Determine the (x, y) coordinate at the center of the cell enclosing the given text.  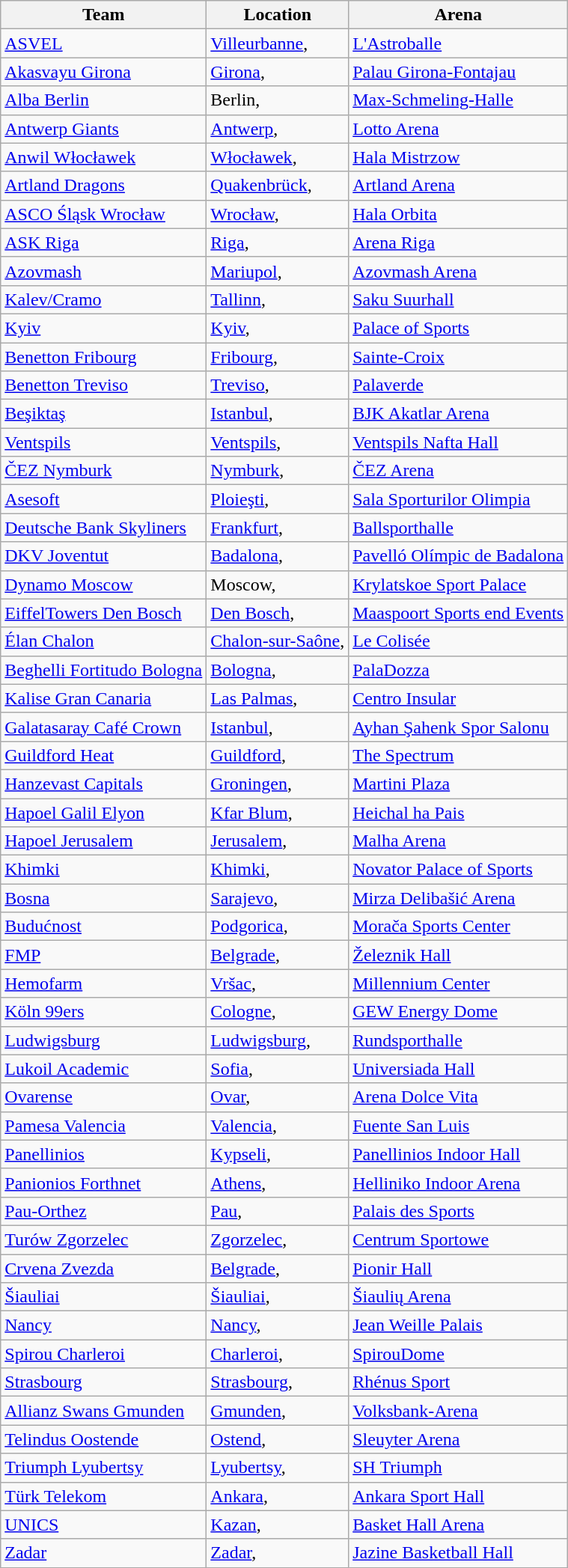
Hala Mistrzow (458, 157)
Strasbourg (103, 1382)
Den Bosch, (278, 613)
Budućnost (103, 927)
Ankara Sport Hall (458, 1496)
ASK Riga (103, 242)
Charleroi, (278, 1354)
Riga, (278, 242)
Šiauliai (103, 1297)
Groningen, (278, 784)
Frankfurt, (278, 528)
Palaverde (458, 385)
EiffelTowers Den Bosch (103, 613)
Zadar, (278, 1553)
ČEZ Arena (458, 471)
Heichal ha Pais (458, 812)
Palau Girona-Fontajau (458, 72)
Tallinn, (278, 299)
Zgorzelec, (278, 1239)
Pau-Orthez (103, 1211)
DKV Joventut (103, 556)
Antwerp, (278, 129)
Ludwigsburg (103, 1040)
Azovmash (103, 271)
Ploieşti, (278, 499)
Hala Orbita (458, 214)
Köln 99ers (103, 1012)
Beghelli Fortitudo Bologna (103, 670)
Berlin, (278, 100)
Khimki, (278, 870)
Allianz Swans Gmunden (103, 1411)
Basket Hall Arena (458, 1525)
Le Colisée (458, 641)
Arena Riga (458, 242)
GEW Energy Dome (458, 1012)
Nancy, (278, 1326)
Ovarense (103, 1097)
Podgorica, (278, 927)
Kalise Gran Canaria (103, 698)
Kypseli, (278, 1154)
Zadar (103, 1553)
Girona, (278, 72)
Team (103, 15)
Železnik Hall (458, 955)
Chalon-sur-Saône, (278, 641)
ASCO Śląsk Wrocław (103, 214)
Ludwigsburg, (278, 1040)
Arena Dolce Vita (458, 1097)
Lotto Arena (458, 129)
Deutsche Bank Skyliners (103, 528)
Kyiv, (278, 328)
Artland Dragons (103, 186)
Panellinios (103, 1154)
Šiaulių Arena (458, 1297)
Volksbank-Arena (458, 1411)
Jerusalem, (278, 841)
Ankara, (278, 1496)
Helliniko Indoor Arena (458, 1183)
Nymburk, (278, 471)
The Spectrum (458, 755)
Ostend, (278, 1439)
Pavelló Olímpic de Badalona (458, 556)
Max-Schmeling-Halle (458, 100)
Élan Chalon (103, 641)
Mirza Delibašić Arena (458, 898)
Hanzevast Capitals (103, 784)
Crvena Zvezda (103, 1269)
Hapoel Galil Elyon (103, 812)
Pamesa Valencia (103, 1126)
PalaDozza (458, 670)
Nancy (103, 1326)
Artland Arena (458, 186)
Strasbourg, (278, 1382)
Turów Zgorzelec (103, 1239)
Rundsporthalle (458, 1040)
Las Palmas, (278, 698)
Włocławek, (278, 157)
Ventspils (103, 442)
Maaspoort Sports end Events (458, 613)
ASVEL (103, 43)
Centro Insular (458, 698)
Ventspils Nafta Hall (458, 442)
Ballsporthalle (458, 528)
Kfar Blum, (278, 812)
Akasvayu Girona (103, 72)
Asesoft (103, 499)
Anwil Włocławek (103, 157)
Spirou Charleroi (103, 1354)
Sleuyter Arena (458, 1439)
Kalev/Cramo (103, 299)
Krylatskoe Sport Palace (458, 585)
Galatasaray Café Crown (103, 727)
Pionir Hall (458, 1269)
Ventspils, (278, 442)
Benetton Fribourg (103, 357)
Palais des Sports (458, 1211)
Benetton Treviso (103, 385)
SH Triumph (458, 1468)
Sarajevo, (278, 898)
Moscow, (278, 585)
Ayhan Şahenk Spor Salonu (458, 727)
ČEZ Nymburk (103, 471)
Rhénus Sport (458, 1382)
Villeurbanne, (278, 43)
Panionios Forthnet (103, 1183)
Guildford, (278, 755)
Lukoil Academic (103, 1069)
Novator Palace of Sports (458, 870)
Universiada Hall (458, 1069)
Sainte-Croix (458, 357)
Sofia, (278, 1069)
Bologna, (278, 670)
Khimki (103, 870)
Jean Weille Palais (458, 1326)
Fuente San Luis (458, 1126)
Alba Berlin (103, 100)
Athens, (278, 1183)
Dynamo Moscow (103, 585)
Triumph Lyubertsy (103, 1468)
Saku Suurhall (458, 299)
Pau, (278, 1211)
Guildford Heat (103, 755)
Gmunden, (278, 1411)
BJK Akatlar Arena (458, 414)
Fribourg, (278, 357)
Šiauliai, (278, 1297)
Malha Arena (458, 841)
Martini Plaza (458, 784)
Vršac, (278, 983)
Cologne, (278, 1012)
Quakenbrück, (278, 186)
Treviso, (278, 385)
Antwerp Giants (103, 129)
SpirouDome (458, 1354)
Bosna (103, 898)
Valencia, (278, 1126)
Palace of Sports (458, 328)
Hemofarm (103, 983)
Location (278, 15)
Jazine Basketball Hall (458, 1553)
Hapoel Jerusalem (103, 841)
Millennium Center (458, 983)
Mariupol, (278, 271)
Lyubertsy, (278, 1468)
Centrum Sportowe (458, 1239)
FMP (103, 955)
Wrocław, (278, 214)
UNICS (103, 1525)
Beşiktaş (103, 414)
L'Astroballe (458, 43)
Panellinios Indoor Hall (458, 1154)
Sala Sporturilor Olimpia (458, 499)
Badalona, (278, 556)
Kazan, (278, 1525)
Arena (458, 15)
Kyiv (103, 328)
Ovar, (278, 1097)
Telindus Oostende (103, 1439)
Morača Sports Center (458, 927)
Türk Telekom (103, 1496)
Azovmash Arena (458, 271)
